Find where the given text appears and provide that cell's center as [X, Y] coordinate. 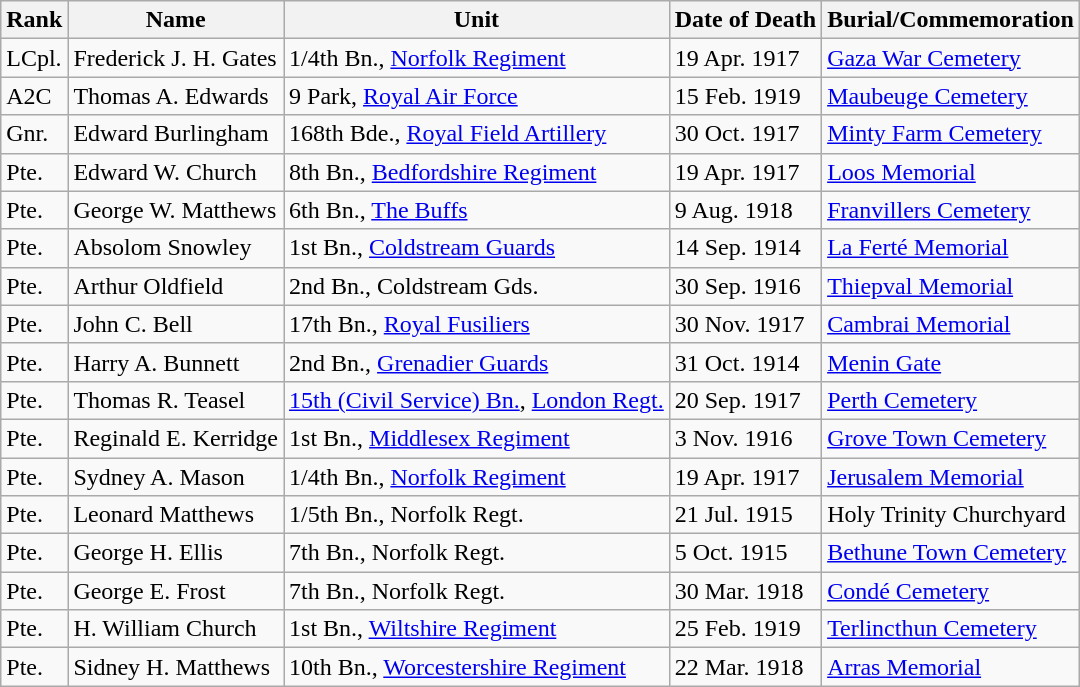
168th Bde., Royal Field Artillery [477, 134]
2nd Bn., Coldstream Gds. [477, 286]
31 Oct. 1914 [745, 362]
15th (Civil Service) Bn., London Regt. [477, 400]
Arras Memorial [951, 667]
John C. Bell [176, 324]
Sidney H. Matthews [176, 667]
2nd Bn., Grenadier Guards [477, 362]
Sydney A. Mason [176, 477]
5 Oct. 1915 [745, 553]
22 Mar. 1918 [745, 667]
30 Sep. 1916 [745, 286]
Perth Cemetery [951, 400]
Unit [477, 20]
9 Park, Royal Air Force [477, 96]
Thiepval Memorial [951, 286]
Gnr. [34, 134]
Gaza War Cemetery [951, 58]
Maubeuge Cemetery [951, 96]
Terlincthun Cemetery [951, 629]
1st Bn., Wiltshire Regiment [477, 629]
Edward W. Church [176, 172]
LCpl. [34, 58]
Frederick J. H. Gates [176, 58]
30 Mar. 1918 [745, 591]
La Ferté Memorial [951, 248]
Cambrai Memorial [951, 324]
Grove Town Cemetery [951, 438]
Loos Memorial [951, 172]
Harry A. Bunnett [176, 362]
15 Feb. 1919 [745, 96]
9 Aug. 1918 [745, 210]
George E. Frost [176, 591]
George W. Matthews [176, 210]
30 Nov. 1917 [745, 324]
Name [176, 20]
Reginald E. Kerridge [176, 438]
10th Bn., Worcestershire Regiment [477, 667]
Arthur Oldfield [176, 286]
Date of Death [745, 20]
14 Sep. 1914 [745, 248]
Absolom Snowley [176, 248]
Franvillers Cemetery [951, 210]
Condé Cemetery [951, 591]
Rank [34, 20]
30 Oct. 1917 [745, 134]
Thomas R. Teasel [176, 400]
21 Jul. 1915 [745, 515]
1st Bn., Middlesex Regiment [477, 438]
Thomas A. Edwards [176, 96]
Edward Burlingham [176, 134]
Leonard Matthews [176, 515]
Holy Trinity Churchyard [951, 515]
Burial/Commemoration [951, 20]
17th Bn., Royal Fusiliers [477, 324]
6th Bn., The Buffs [477, 210]
25 Feb. 1919 [745, 629]
3 Nov. 1916 [745, 438]
8th Bn., Bedfordshire Regiment [477, 172]
Minty Farm Cemetery [951, 134]
20 Sep. 1917 [745, 400]
1/5th Bn., Norfolk Regt. [477, 515]
George H. Ellis [176, 553]
Jerusalem Memorial [951, 477]
1st Bn., Coldstream Guards [477, 248]
Bethune Town Cemetery [951, 553]
H. William Church [176, 629]
A2C [34, 96]
Menin Gate [951, 362]
